Determine the [X, Y] coordinate at the center of the cell enclosing the given text.  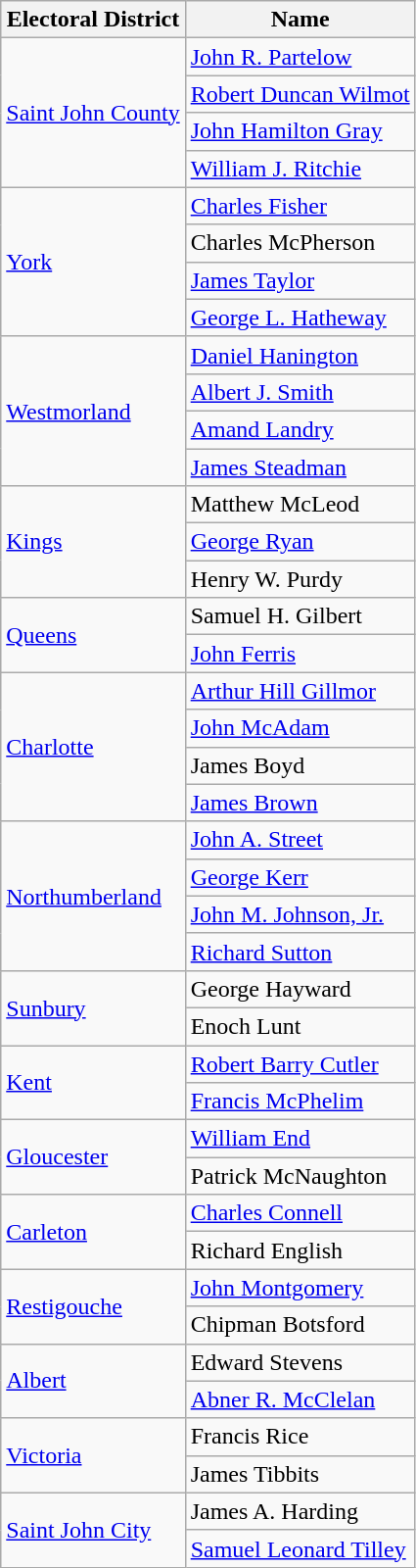
Francis Rice [300, 1437]
William End [300, 1139]
Henry W. Purdy [300, 579]
Queens [93, 635]
John Ferris [300, 654]
James Brown [300, 803]
Patrick McNaughton [300, 1176]
John A. Street [300, 840]
Charlotte [93, 747]
Francis McPhelim [300, 1102]
Robert Duncan Wilmot [300, 94]
William J. Ritchie [300, 169]
York [93, 262]
Robert Barry Cutler [300, 1063]
Northumberland [93, 896]
Chipman Botsford [300, 1325]
James Steadman [300, 467]
Sunbury [93, 1007]
Kent [93, 1082]
Saint John City [93, 1530]
Charles Fisher [300, 206]
John Montgomery [300, 1288]
George L. Hatheway [300, 318]
Arthur Hill Gillmor [300, 691]
Kings [93, 542]
James Tibbits [300, 1474]
John Hamilton Gray [300, 131]
John R. Partelow [300, 57]
Restigouche [93, 1306]
Charles Connell [300, 1213]
Saint John County [93, 113]
Electoral District [93, 20]
George Kerr [300, 877]
George Ryan [300, 542]
Charles McPherson [300, 243]
Samuel H. Gilbert [300, 616]
James Boyd [300, 765]
James A. Harding [300, 1511]
Albert J. Smith [300, 392]
Richard English [300, 1250]
James Taylor [300, 280]
Matthew McLeod [300, 505]
Amand Landry [300, 429]
Name [300, 20]
Albert [93, 1381]
Abner R. McClelan [300, 1399]
Enoch Lunt [300, 1026]
Carleton [93, 1232]
Samuel Leonard Tilley [300, 1548]
John M. Johnson, Jr. [300, 914]
Gloucester [93, 1157]
Westmorland [93, 411]
Edward Stevens [300, 1362]
Victoria [93, 1455]
John McAdam [300, 728]
George Hayward [300, 989]
Richard Sutton [300, 952]
Daniel Hanington [300, 355]
